For the text-containing cell, return its midpoint in (X, Y) coordinate format. 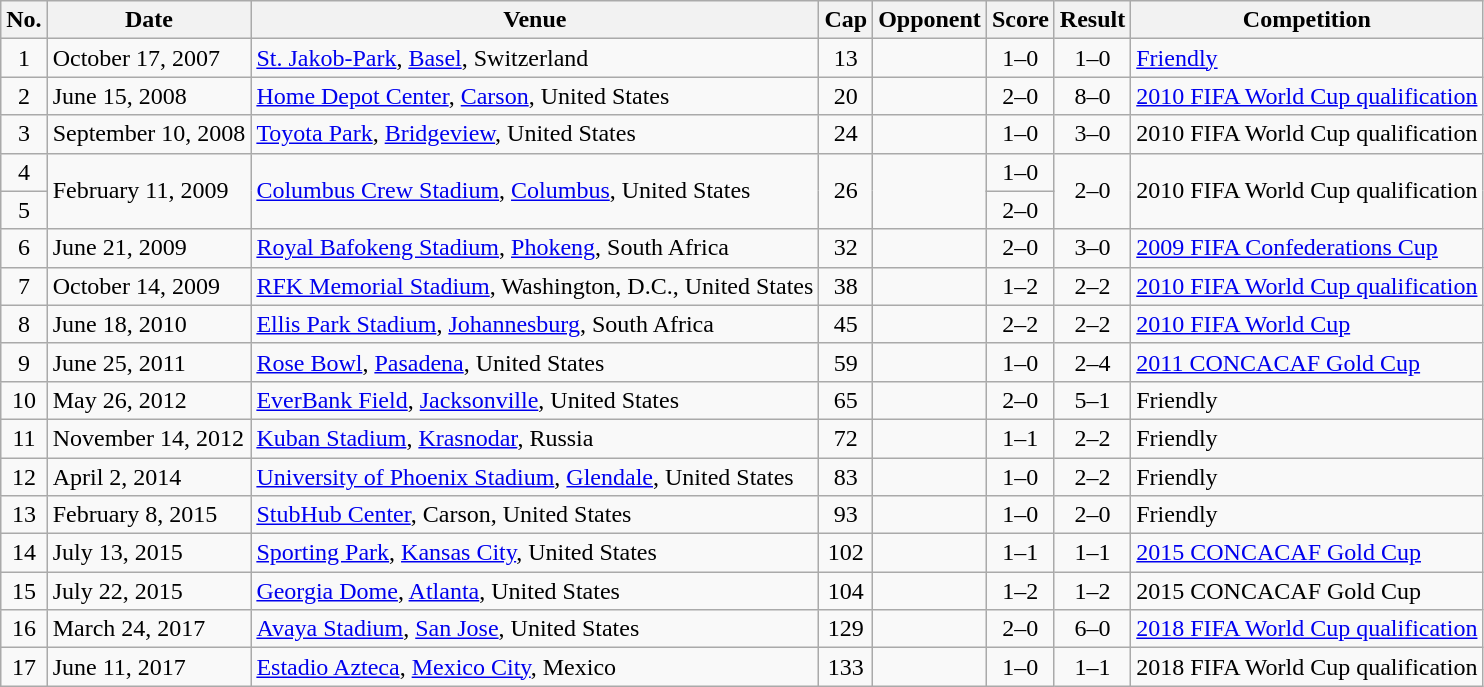
Venue (535, 20)
8–0 (1092, 96)
Rose Bowl, Pasadena, United States (535, 362)
72 (846, 438)
Toyota Park, Bridgeview, United States (535, 134)
Royal Bafokeng Stadium, Phokeng, South Africa (535, 248)
4 (24, 172)
Ellis Park Stadium, Johannesburg, South Africa (535, 324)
16 (24, 629)
6 (24, 248)
10 (24, 400)
Cap (846, 20)
20 (846, 96)
12 (24, 477)
Result (1092, 20)
11 (24, 438)
8 (24, 324)
129 (846, 629)
17 (24, 667)
Opponent (930, 20)
2009 FIFA Confederations Cup (1307, 248)
Columbus Crew Stadium, Columbus, United States (535, 191)
Estadio Azteca, Mexico City, Mexico (535, 667)
February 8, 2015 (149, 515)
September 10, 2008 (149, 134)
Kuban Stadium, Krasnodar, Russia (535, 438)
November 14, 2012 (149, 438)
93 (846, 515)
15 (24, 591)
2010 FIFA World Cup (1307, 324)
RFK Memorial Stadium, Washington, D.C., United States (535, 286)
83 (846, 477)
StubHub Center, Carson, United States (535, 515)
October 14, 2009 (149, 286)
July 13, 2015 (149, 553)
February 11, 2009 (149, 191)
9 (24, 362)
March 24, 2017 (149, 629)
University of Phoenix Stadium, Glendale, United States (535, 477)
6–0 (1092, 629)
June 15, 2008 (149, 96)
July 22, 2015 (149, 591)
14 (24, 553)
7 (24, 286)
104 (846, 591)
2 (24, 96)
65 (846, 400)
Avaya Stadium, San Jose, United States (535, 629)
Date (149, 20)
June 18, 2010 (149, 324)
5 (24, 210)
April 2, 2014 (149, 477)
45 (846, 324)
Score (1020, 20)
June 21, 2009 (149, 248)
24 (846, 134)
38 (846, 286)
133 (846, 667)
EverBank Field, Jacksonville, United States (535, 400)
2–4 (1092, 362)
2011 CONCACAF Gold Cup (1307, 362)
Sporting Park, Kansas City, United States (535, 553)
3 (24, 134)
59 (846, 362)
Competition (1307, 20)
June 11, 2017 (149, 667)
5–1 (1092, 400)
32 (846, 248)
St. Jakob-Park, Basel, Switzerland (535, 58)
102 (846, 553)
1 (24, 58)
No. (24, 20)
26 (846, 191)
June 25, 2011 (149, 362)
October 17, 2007 (149, 58)
Home Depot Center, Carson, United States (535, 96)
Georgia Dome, Atlanta, United States (535, 591)
May 26, 2012 (149, 400)
